Capture the cell that displays the provided text and extract its [x, y] central coordinate. 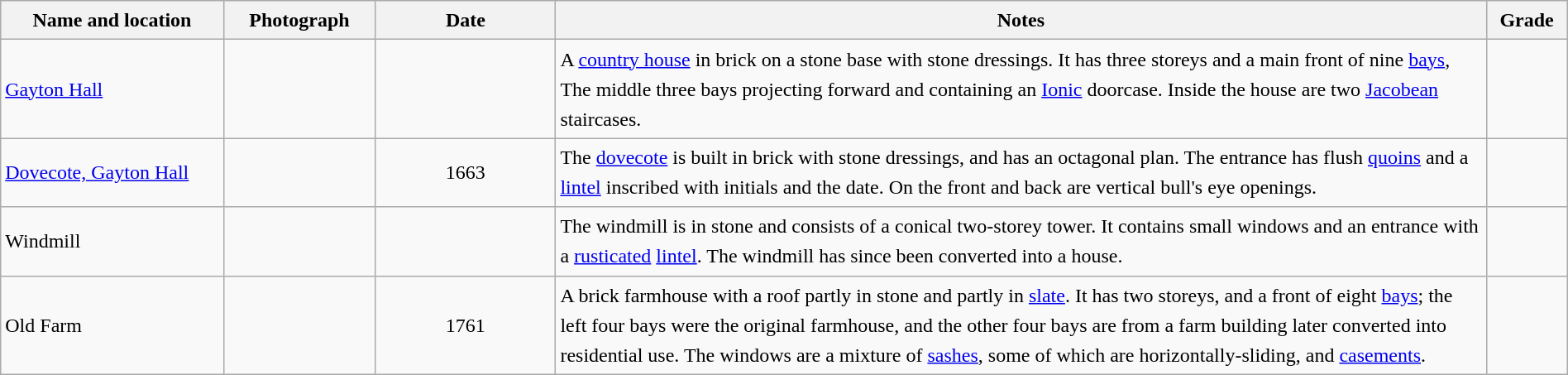
Photograph [299, 20]
Old Farm [112, 325]
Date [466, 20]
Name and location [112, 20]
Notes [1021, 20]
Gayton Hall [112, 89]
Windmill [112, 242]
Dovecote, Gayton Hall [112, 172]
1761 [466, 325]
1663 [466, 172]
Grade [1527, 20]
